Return [X, Y] of the center of cell containing provided text 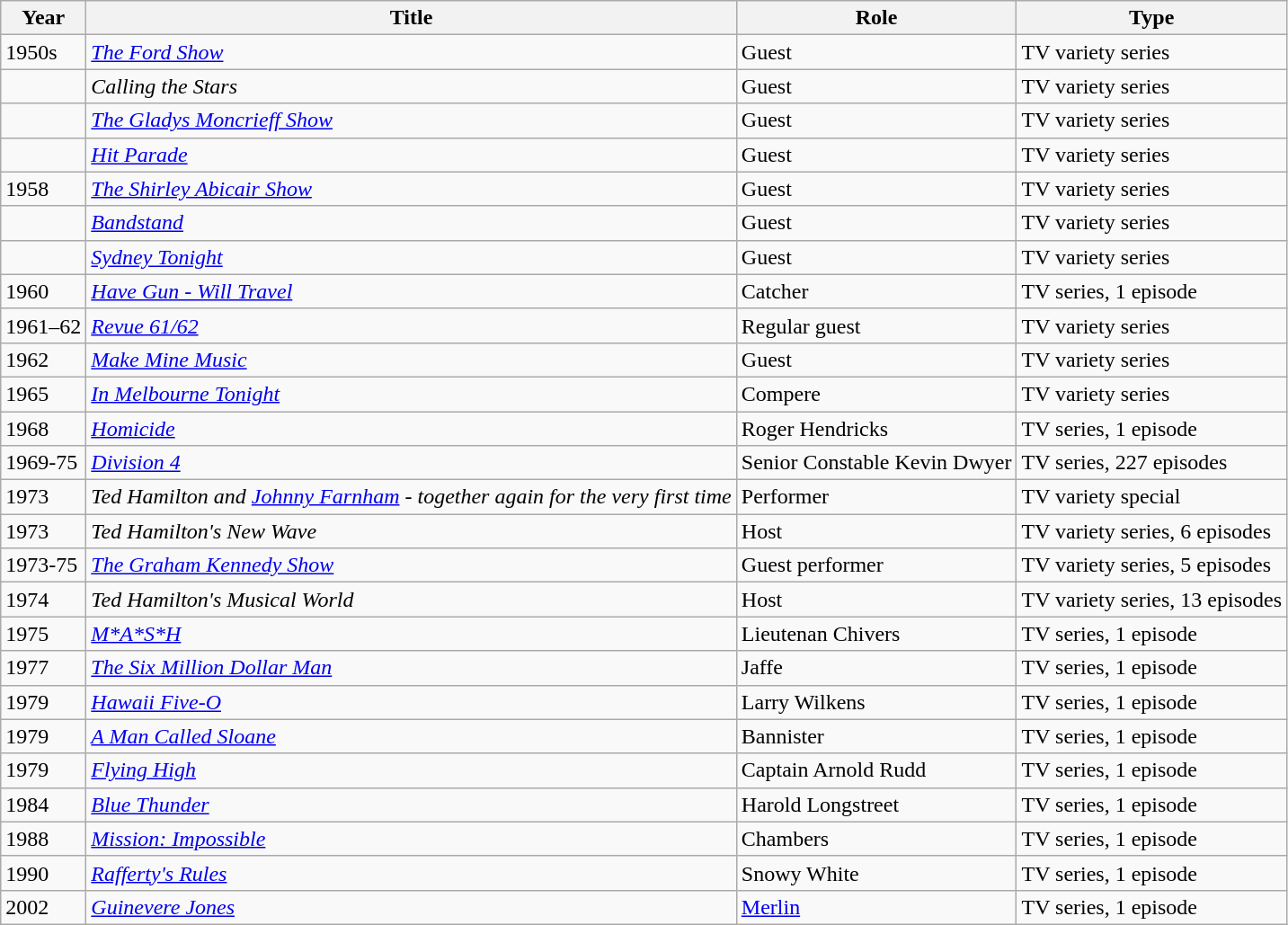
The Six Million Dollar Man [412, 668]
The Graham Kennedy Show [412, 565]
Larry Wilkens [876, 702]
Captain Arnold Rudd [876, 770]
Snowy White [876, 873]
1973-75 [43, 565]
2002 [43, 907]
Revue 61/62 [412, 325]
TV variety series, 6 episodes [1152, 531]
1988 [43, 839]
Calling the Stars [412, 86]
Title [412, 18]
Bandstand [412, 223]
Blue Thunder [412, 805]
Ted Hamilton's New Wave [412, 531]
Bannister [876, 736]
Flying High [412, 770]
Performer [876, 497]
Guinevere Jones [412, 907]
Senior Constable Kevin Dwyer [876, 463]
M*A*S*H [412, 634]
1950s [43, 52]
Hit Parade [412, 155]
1960 [43, 291]
The Shirley Abicair Show [412, 189]
Jaffe [876, 668]
1975 [43, 634]
Ted Hamilton and Johnny Farnham - together again for the very first time [412, 497]
The Gladys Moncrieff Show [412, 120]
Sydney Tonight [412, 257]
1990 [43, 873]
Year [43, 18]
Type [1152, 18]
Guest performer [876, 565]
Make Mine Music [412, 360]
1984 [43, 805]
Lieutenan Chivers [876, 634]
TV variety series, 13 episodes [1152, 600]
TV series, 227 episodes [1152, 463]
Ted Hamilton's Musical World [412, 600]
A Man Called Sloane [412, 736]
1969-75 [43, 463]
In Melbourne Tonight [412, 394]
Roger Hendricks [876, 429]
Catcher [876, 291]
Role [876, 18]
Chambers [876, 839]
1968 [43, 429]
TV variety special [1152, 497]
1961–62 [43, 325]
Compere [876, 394]
TV variety series, 5 episodes [1152, 565]
1965 [43, 394]
Merlin [876, 907]
Harold Longstreet [876, 805]
1962 [43, 360]
Have Gun - Will Travel [412, 291]
1974 [43, 600]
Mission: Impossible [412, 839]
Regular guest [876, 325]
1977 [43, 668]
The Ford Show [412, 52]
Hawaii Five-O [412, 702]
1958 [43, 189]
Rafferty's Rules [412, 873]
Division 4 [412, 463]
Homicide [412, 429]
